Locate the cell with the specified text and output its [x, y] center coordinate. 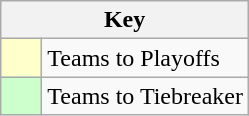
Teams to Playoffs [146, 58]
Key [125, 20]
Teams to Tiebreaker [146, 96]
